Identify which cell holds the provided text, then report its [X, Y] central coordinate. 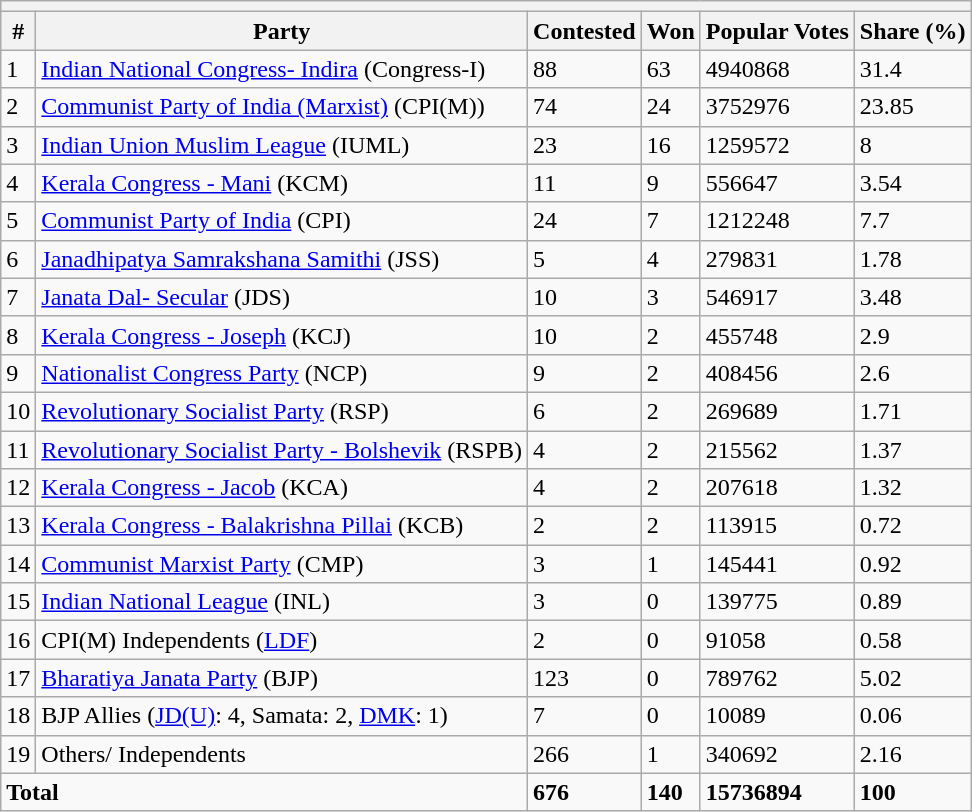
91058 [777, 640]
Communist Party of India (CPI) [282, 221]
Indian Union Muslim League (IUML) [282, 145]
Party [282, 31]
455748 [777, 335]
123 [585, 678]
12 [18, 488]
Total [264, 792]
140 [670, 792]
14 [18, 564]
3.48 [912, 297]
63 [670, 69]
Won [670, 31]
Indian National League (INL) [282, 602]
Communist Party of India (Marxist) (CPI(M)) [282, 107]
4940868 [777, 69]
2.6 [912, 373]
0.58 [912, 640]
Revolutionary Socialist Party - Bolshevik (RSPB) [282, 449]
0.06 [912, 716]
1212248 [777, 221]
5.02 [912, 678]
15 [18, 602]
215562 [777, 449]
0.89 [912, 602]
145441 [777, 564]
17 [18, 678]
269689 [777, 411]
Contested [585, 31]
2.16 [912, 754]
546917 [777, 297]
15736894 [777, 792]
207618 [777, 488]
1.78 [912, 259]
0.92 [912, 564]
Share (%) [912, 31]
Revolutionary Socialist Party (RSP) [282, 411]
7.7 [912, 221]
3.54 [912, 183]
Communist Marxist Party (CMP) [282, 564]
Popular Votes [777, 31]
Nationalist Congress Party (NCP) [282, 373]
Janata Dal- Secular (JDS) [282, 297]
789762 [777, 678]
Janadhipatya Samrakshana Samithi (JSS) [282, 259]
# [18, 31]
1.32 [912, 488]
139775 [777, 602]
1.37 [912, 449]
408456 [777, 373]
23.85 [912, 107]
676 [585, 792]
19 [18, 754]
BJP Allies (JD(U): 4, Samata: 2, DMK: 1) [282, 716]
113915 [777, 526]
CPI(M) Independents (LDF) [282, 640]
1259572 [777, 145]
Bharatiya Janata Party (BJP) [282, 678]
Kerala Congress - Jacob (KCA) [282, 488]
31.4 [912, 69]
Others/ Independents [282, 754]
74 [585, 107]
Kerala Congress - Balakrishna Pillai (KCB) [282, 526]
266 [585, 754]
Kerala Congress - Mani (KCM) [282, 183]
279831 [777, 259]
13 [18, 526]
Kerala Congress - Joseph (KCJ) [282, 335]
18 [18, 716]
10089 [777, 716]
88 [585, 69]
2.9 [912, 335]
0.72 [912, 526]
Indian National Congress- Indira (Congress-I) [282, 69]
1.71 [912, 411]
340692 [777, 754]
23 [585, 145]
100 [912, 792]
3752976 [777, 107]
556647 [777, 183]
